Capture the cell that displays the provided text and extract its (x, y) central coordinate. 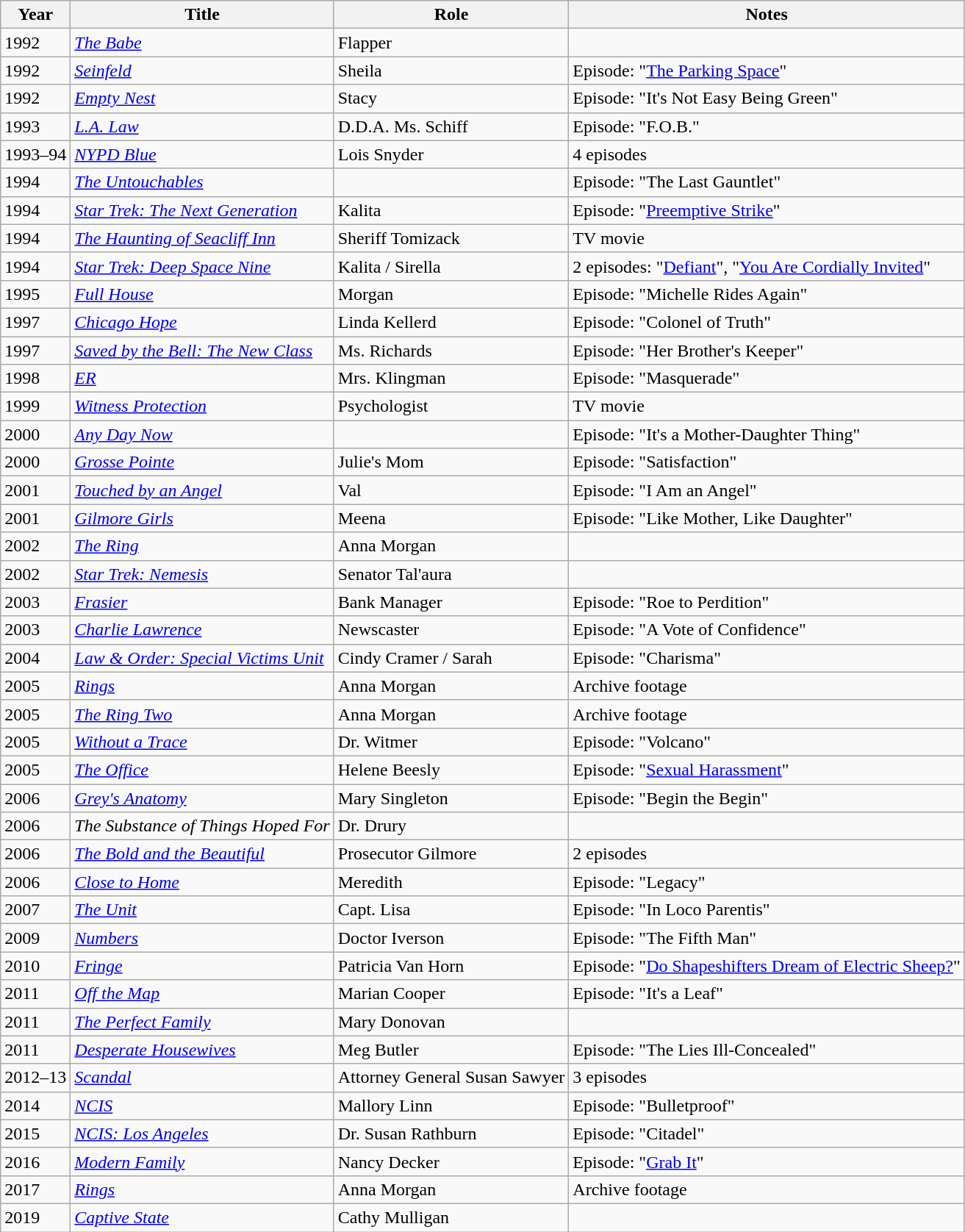
The Substance of Things Hoped For (202, 826)
Episode: "Grab It" (767, 1161)
Meg Butler (451, 1050)
2012–13 (35, 1078)
Frasier (202, 602)
Val (451, 490)
Senator Tal'aura (451, 574)
Newscaster (451, 630)
Desperate Housewives (202, 1050)
The Bold and the Beautiful (202, 854)
Role (451, 15)
Gilmore Girls (202, 518)
Chicago Hope (202, 322)
2015 (35, 1133)
Title (202, 15)
Episode: "I Am an Angel" (767, 490)
Episode: "Citadel" (767, 1133)
Star Trek: Nemesis (202, 574)
Sheriff Tomizack (451, 238)
Cathy Mulligan (451, 1217)
The Ring Two (202, 714)
Empty Nest (202, 99)
Nancy Decker (451, 1161)
1999 (35, 407)
Episode: "The Last Gauntlet" (767, 182)
Grosse Pointe (202, 462)
Episode: "Do Shapeshifters Dream of Electric Sheep?" (767, 966)
Attorney General Susan Sawyer (451, 1078)
Marian Cooper (451, 994)
Episode: "It's a Mother-Daughter Thing" (767, 434)
2007 (35, 910)
Lois Snyder (451, 154)
2 episodes: "Defiant", "You Are Cordially Invited" (767, 266)
2004 (35, 658)
2009 (35, 938)
Morgan (451, 294)
Witness Protection (202, 407)
Flapper (451, 43)
Cindy Cramer / Sarah (451, 658)
Sheila (451, 71)
Episode: "Begin the Begin" (767, 798)
Prosecutor Gilmore (451, 854)
Without a Trace (202, 742)
2 episodes (767, 854)
The Office (202, 770)
Full House (202, 294)
Off the Map (202, 994)
ER (202, 379)
1993–94 (35, 154)
Meredith (451, 882)
1995 (35, 294)
Episode: "Volcano" (767, 742)
Notes (767, 15)
Patricia Van Horn (451, 966)
Dr. Witmer (451, 742)
Kalita (451, 210)
Mary Singleton (451, 798)
Episode: "The Fifth Man" (767, 938)
Episode: "Bulletproof" (767, 1106)
Dr. Drury (451, 826)
Seinfeld (202, 71)
Captive State (202, 1217)
NCIS: Los Angeles (202, 1133)
Year (35, 15)
Episode: "Masquerade" (767, 379)
Saved by the Bell: The New Class (202, 351)
Episode: "The Parking Space" (767, 71)
Kalita / Sirella (451, 266)
Episode: "The Lies Ill-Concealed" (767, 1050)
Fringe (202, 966)
Episode: "Michelle Rides Again" (767, 294)
Episode: "Her Brother's Keeper" (767, 351)
Linda Kellerd (451, 322)
3 episodes (767, 1078)
Episode: "Like Mother, Like Daughter" (767, 518)
Dr. Susan Rathburn (451, 1133)
The Babe (202, 43)
L.A. Law (202, 126)
Doctor Iverson (451, 938)
The Perfect Family (202, 1022)
Mary Donovan (451, 1022)
2014 (35, 1106)
Helene Beesly (451, 770)
Charlie Lawrence (202, 630)
Close to Home (202, 882)
Law & Order: Special Victims Unit (202, 658)
Bank Manager (451, 602)
Capt. Lisa (451, 910)
NYPD Blue (202, 154)
Episode: "It's a Leaf" (767, 994)
Episode: "Colonel of Truth" (767, 322)
2010 (35, 966)
Meena (451, 518)
Grey's Anatomy (202, 798)
Episode: "Roe to Perdition" (767, 602)
Episode: "It's Not Easy Being Green" (767, 99)
The Ring (202, 546)
The Unit (202, 910)
NCIS (202, 1106)
D.D.A. Ms. Schiff (451, 126)
Star Trek: The Next Generation (202, 210)
Episode: "Sexual Harassment" (767, 770)
Modern Family (202, 1161)
1993 (35, 126)
Episode: "Charisma" (767, 658)
Numbers (202, 938)
Ms. Richards (451, 351)
Episode: "Preemptive Strike" (767, 210)
Episode: "A Vote of Confidence" (767, 630)
2017 (35, 1189)
1998 (35, 379)
4 episodes (767, 154)
The Haunting of Seacliff Inn (202, 238)
Mrs. Klingman (451, 379)
The Untouchables (202, 182)
Episode: "F.O.B." (767, 126)
Stacy (451, 99)
Julie's Mom (451, 462)
Touched by an Angel (202, 490)
Scandal (202, 1078)
Mallory Linn (451, 1106)
Any Day Now (202, 434)
Episode: "Legacy" (767, 882)
2019 (35, 1217)
Episode: "In Loco Parentis" (767, 910)
Star Trek: Deep Space Nine (202, 266)
Psychologist (451, 407)
2016 (35, 1161)
Episode: "Satisfaction" (767, 462)
